Identify which cell holds the provided text, then report its [X, Y] central coordinate. 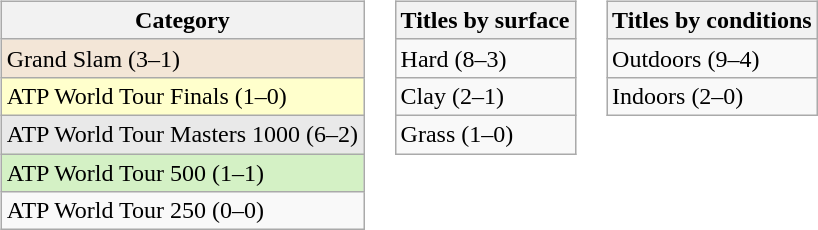
Grass (1–0) [485, 134]
ATP World Tour Finals (1–0) [182, 96]
Category [182, 20]
ATP World Tour 500 (1–1) [182, 173]
Indoors (2–0) [712, 96]
Clay (2–1) [485, 96]
ATP World Tour Masters 1000 (6–2) [182, 134]
Titles by surface [485, 20]
Titles by conditions [712, 20]
Outdoors (9–4) [712, 58]
Hard (8–3) [485, 58]
Grand Slam (3–1) [182, 58]
ATP World Tour 250 (0–0) [182, 211]
